Detect which cell encompasses the target text, then output its [x, y] center coordinate. 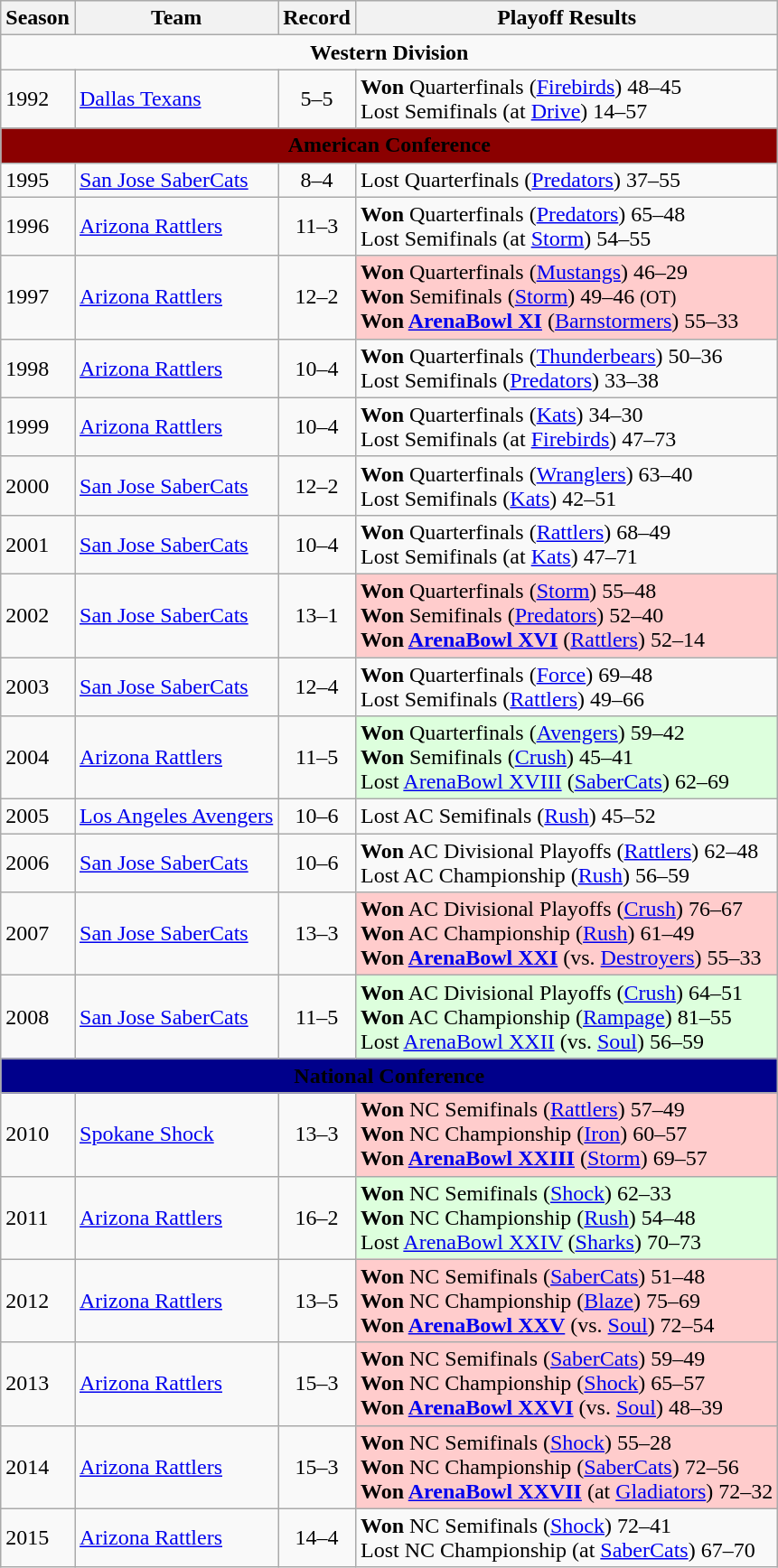
Won AC Divisional Playoffs (Rattlers) 62–48Lost AC Championship (Rush) 56–59 [566, 863]
5–5 [317, 99]
2010 [38, 1134]
Won Quarterfinals (Wranglers) 63–40Lost Semifinals (Kats) 42–51 [566, 486]
Playoff Results [566, 18]
2000 [38, 486]
13–1 [317, 615]
2011 [38, 1218]
Won Quarterfinals (Firebirds) 48–45 Lost Semifinals (at Drive) 14–57 [566, 99]
Won NC Semifinals (Shock) 62–33Won NC Championship (Rush) 54–48Lost ArenaBowl XXIV (Sharks) 70–73 [566, 1218]
2007 [38, 934]
1998 [38, 369]
13–5 [317, 1301]
Western Division [389, 52]
American Conference [389, 145]
Won Quarterfinals (Thunderbears) 50–36Lost Semifinals (Predators) 33–38 [566, 369]
Lost Quarterfinals (Predators) 37–55 [566, 180]
16–2 [317, 1218]
2015 [38, 1537]
Won NC Semifinals (Shock) 55–28Won NC Championship (SaberCats) 72–56Won ArenaBowl XXVII (at Gladiators) 72–32 [566, 1467]
Won AC Divisional Playoffs (Crush) 76–67Won AC Championship (Rush) 61–49Won ArenaBowl XXI (vs. Destroyers) 55–33 [566, 934]
Won AC Divisional Playoffs (Crush) 64–51Won AC Championship (Rampage) 81–55Lost ArenaBowl XXII (vs. Soul) 56–59 [566, 1017]
Won Quarterfinals (Avengers) 59–42Won Semifinals (Crush) 45–41Lost ArenaBowl XVIII (SaberCats) 62–69 [566, 758]
Team [175, 18]
14–4 [317, 1537]
2002 [38, 615]
Won Quarterfinals (Force) 69–48Lost Semifinals (Rattlers) 49–66 [566, 686]
Won Quarterfinals (Predators) 65–48 Lost Semifinals (at Storm) 54–55 [566, 226]
1996 [38, 226]
Lost AC Semifinals (Rush) 45–52 [566, 817]
Los Angeles Avengers [175, 817]
1997 [38, 297]
2013 [38, 1384]
Dallas Texans [175, 99]
Won Quarterfinals (Storm) 55–48Won Semifinals (Predators) 52–40Won ArenaBowl XVI (Rattlers) 52–14 [566, 615]
Won NC Semifinals (Rattlers) 57–49Won NC Championship (Iron) 60–57Won ArenaBowl XXIII (Storm) 69–57 [566, 1134]
2003 [38, 686]
Spokane Shock [175, 1134]
Won Quarterfinals (Kats) 34–30 Lost Semifinals (at Firebirds) 47–73 [566, 426]
Season [38, 18]
2006 [38, 863]
2012 [38, 1301]
8–4 [317, 180]
Record [317, 18]
11–3 [317, 226]
2008 [38, 1017]
2004 [38, 758]
1992 [38, 99]
Won Quarterfinals (Mustangs) 46–29Won Semifinals (Storm) 49–46 (OT)Won ArenaBowl XI (Barnstormers) 55–33 [566, 297]
2005 [38, 817]
Won Quarterfinals (Rattlers) 68–49Lost Semifinals (at Kats) 47–71 [566, 544]
1999 [38, 426]
National Conference [389, 1076]
Won NC Semifinals (SaberCats) 51–48Won NC Championship (Blaze) 75–69Won ArenaBowl XXV (vs. Soul) 72–54 [566, 1301]
1995 [38, 180]
2014 [38, 1467]
Won NC Semifinals (Shock) 72–41Lost NC Championship (at SaberCats) 67–70 [566, 1537]
2001 [38, 544]
Won NC Semifinals (SaberCats) 59–49Won NC Championship (Shock) 65–57Won ArenaBowl XXVI (vs. Soul) 48–39 [566, 1384]
12–4 [317, 686]
